Output the [X, Y] coordinate of the center of the cell containing the given text.  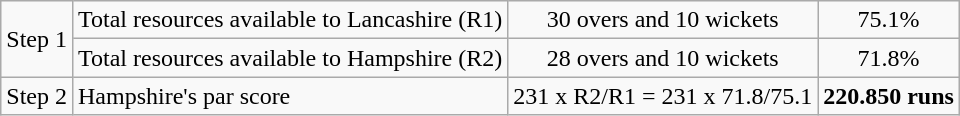
75.1% [889, 20]
Step 1 [37, 39]
30 overs and 10 wickets [663, 20]
Total resources available to Hampshire (R2) [290, 58]
220.850 runs [889, 96]
231 x R2/R1 = 231 x 71.8/75.1 [663, 96]
71.8% [889, 58]
Hampshire's par score [290, 96]
Total resources available to Lancashire (R1) [290, 20]
Step 2 [37, 96]
28 overs and 10 wickets [663, 58]
